From the cell containing the given text, extract its center point as (x, y) coordinate. 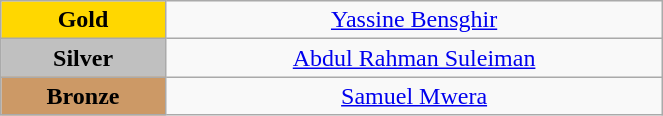
Yassine Bensghir (414, 20)
Samuel Mwera (414, 96)
Gold (84, 20)
Abdul Rahman Suleiman (414, 58)
Silver (84, 58)
Bronze (84, 96)
